Identify which cell holds the provided text, then report its (x, y) central coordinate. 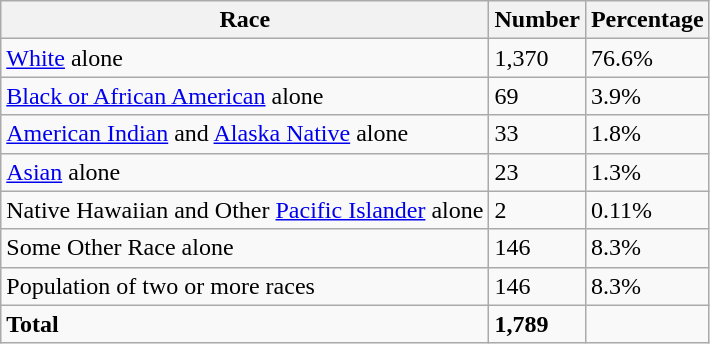
Number (537, 20)
Percentage (647, 20)
Total (245, 324)
1.8% (647, 134)
Native Hawaiian and Other Pacific Islander alone (245, 210)
76.6% (647, 58)
Population of two or more races (245, 286)
2 (537, 210)
0.11% (647, 210)
69 (537, 96)
33 (537, 134)
23 (537, 172)
1.3% (647, 172)
Race (245, 20)
American Indian and Alaska Native alone (245, 134)
Asian alone (245, 172)
Some Other Race alone (245, 248)
1,370 (537, 58)
White alone (245, 58)
1,789 (537, 324)
3.9% (647, 96)
Black or African American alone (245, 96)
